Identify which cell holds the provided text, then report its (x, y) central coordinate. 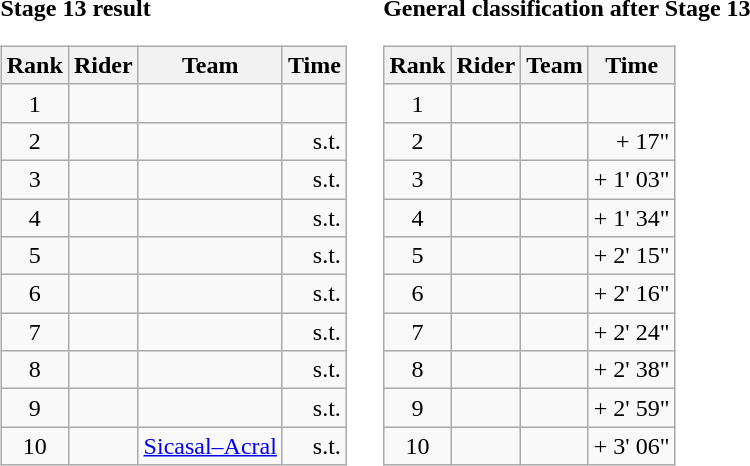
+ 17" (632, 141)
+ 3' 06" (632, 446)
+ 1' 03" (632, 179)
+ 1' 34" (632, 217)
+ 2' 16" (632, 294)
+ 2' 59" (632, 408)
+ 2' 38" (632, 370)
+ 2' 24" (632, 332)
+ 2' 15" (632, 256)
Sicasal–Acral (210, 446)
